Scan for the cell matching the given text and deliver its [X, Y] coordinate at center. 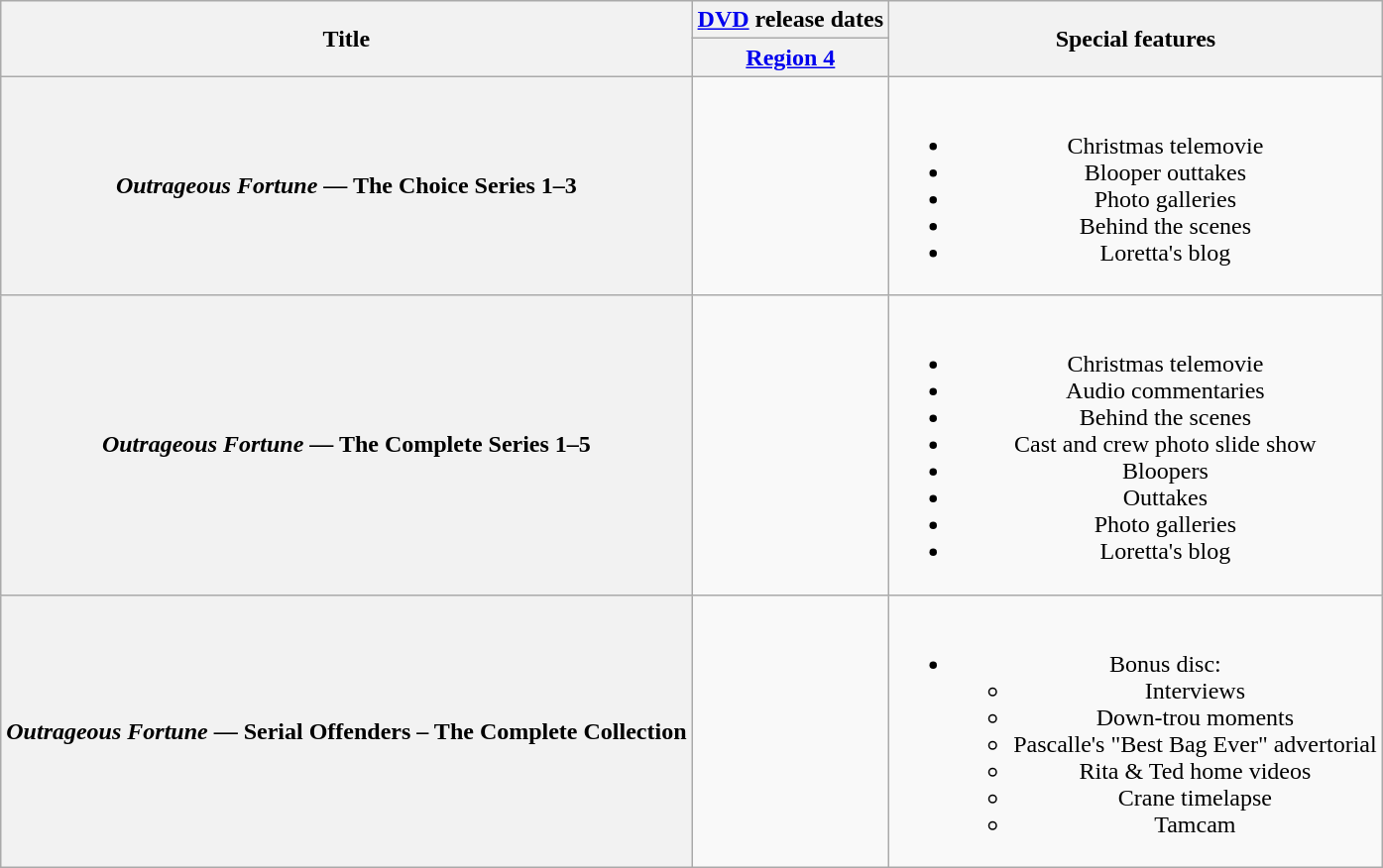
Region 4 [791, 57]
Bonus disc:InterviewsDown-trou momentsPascalle's "Best Bag Ever" advertorialRita & Ted home videosCrane timelapseTamcam [1136, 731]
Outrageous Fortune — The Complete Series 1–5 [347, 445]
Christmas telemovieAudio commentariesBehind the scenesCast and crew photo slide showBloopersOuttakesPhoto galleriesLoretta's blog [1136, 445]
Outrageous Fortune — Serial Offenders – The Complete Collection [347, 731]
Title [347, 39]
Christmas telemovieBlooper outtakesPhoto galleriesBehind the scenesLoretta's blog [1136, 186]
DVD release dates [791, 20]
Special features [1136, 39]
Outrageous Fortune — The Choice Series 1–3 [347, 186]
